Capture the cell that displays the provided text and extract its (X, Y) central coordinate. 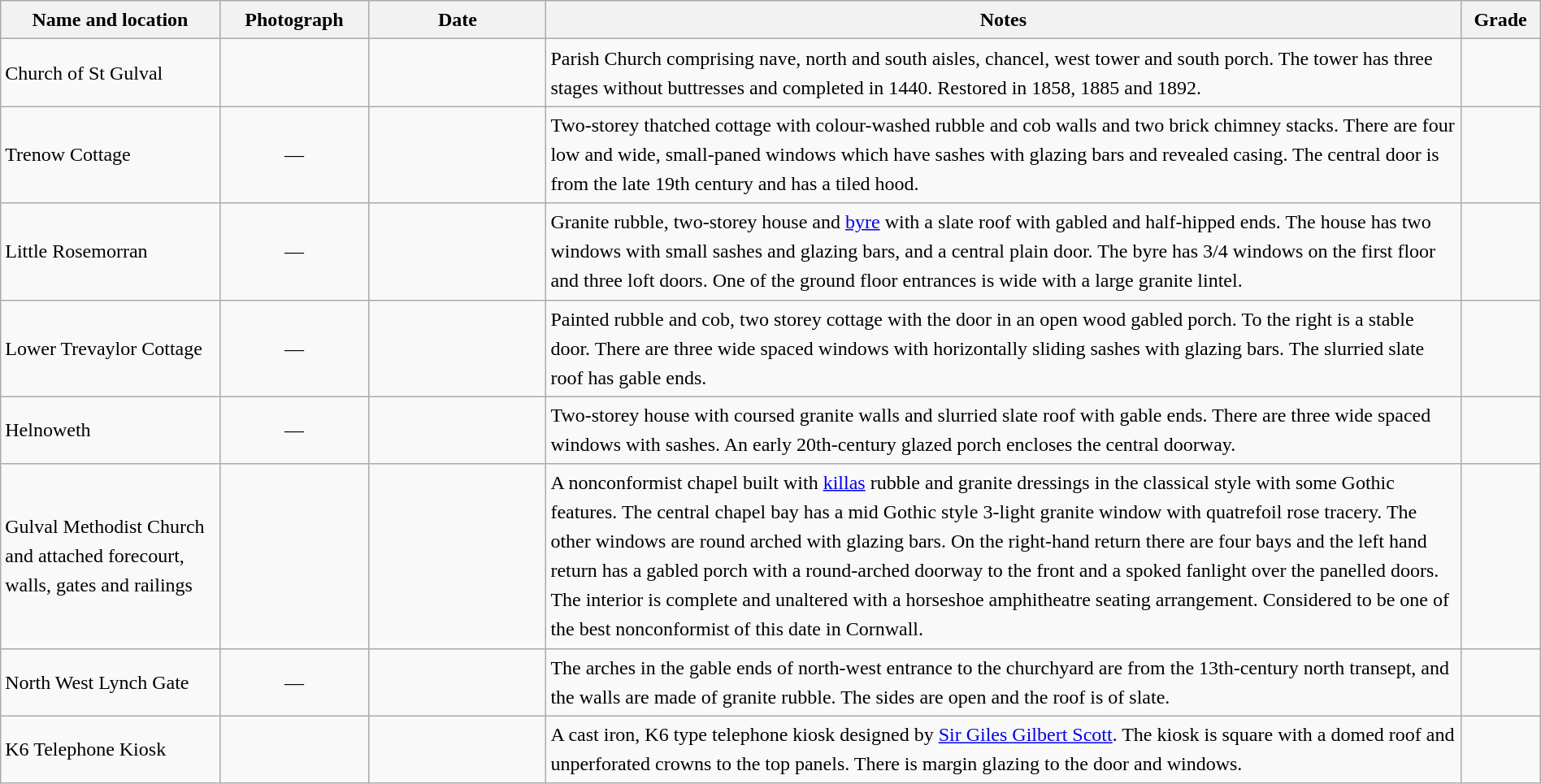
Name and location (111, 19)
Gulval Methodist Church and attached forecourt, walls, gates and railings (111, 556)
K6 Telephone Kiosk (111, 749)
Lower Trevaylor Cottage (111, 348)
North West Lynch Gate (111, 682)
Helnoweth (111, 431)
Trenow Cottage (111, 154)
Little Rosemorran (111, 252)
Grade (1500, 19)
Church of St Gulval (111, 73)
Photograph (294, 19)
Date (458, 19)
Notes (1003, 19)
